Provide the [x, y] coordinate of the cell's center where the given text is located.  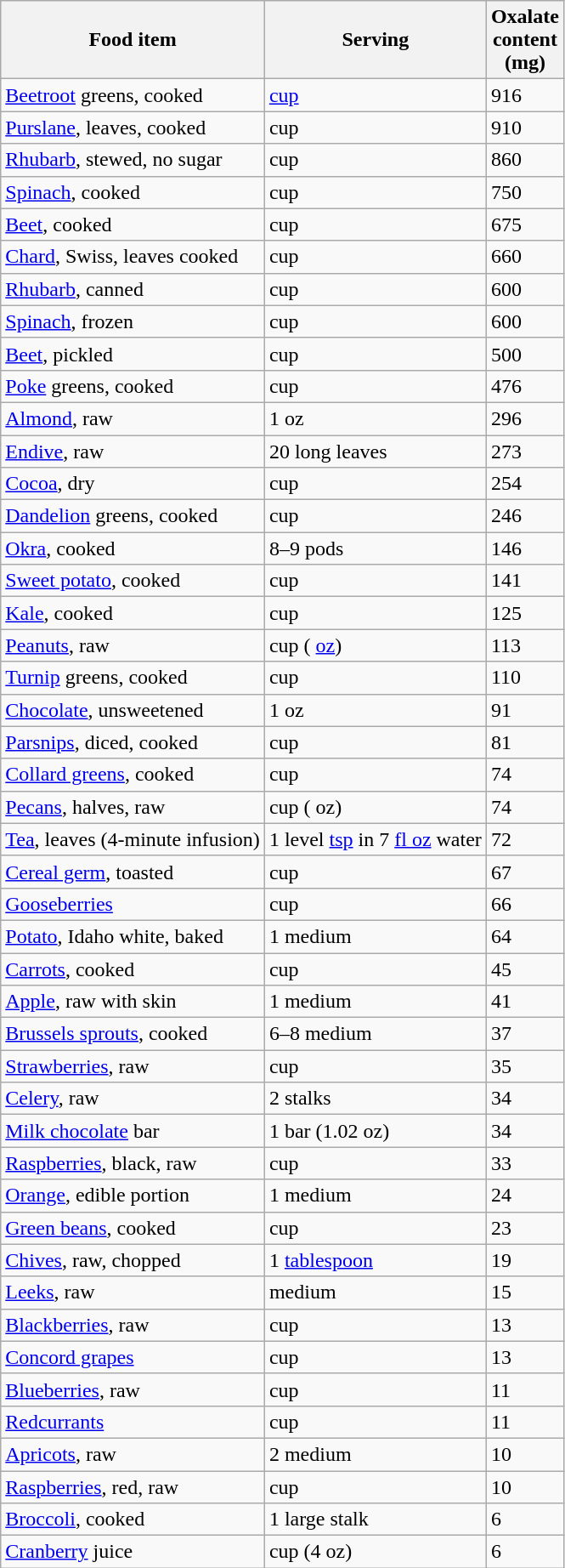
64 [525, 936]
Redcurrants [133, 1422]
Potato, Idaho white, baked [133, 936]
273 [525, 452]
110 [525, 678]
1 level tsp in 7 fl oz water [376, 839]
246 [525, 516]
1 tablespoon [376, 1260]
Food item [133, 40]
Raspberries, black, raw [133, 1163]
Kale, cooked [133, 613]
Sweet potato, cooked [133, 581]
2 medium [376, 1454]
Cereal germ, toasted [133, 872]
Oxalatecontent(mg) [525, 40]
Endive, raw [133, 452]
Leeks, raw [133, 1292]
Tea, leaves (4-minute infusion) [133, 839]
Spinach, cooked [133, 192]
Parsnips, diced, cooked [133, 742]
Carrots, cooked [133, 969]
19 [525, 1260]
Poke greens, cooked [133, 386]
1 bar (1.02 oz) [376, 1131]
66 [525, 904]
750 [525, 192]
8–9 pods [376, 548]
Broccoli, cooked [133, 1520]
Concord grapes [133, 1357]
6–8 medium [376, 1034]
20 long leaves [376, 452]
Raspberries, red, raw [133, 1487]
Apricots, raw [133, 1454]
67 [525, 872]
Celery, raw [133, 1099]
cup (4 oz) [376, 1552]
Collard greens, cooked [133, 775]
Apple, raw with skin [133, 1002]
Spinach, frozen [133, 321]
296 [525, 418]
500 [525, 354]
Gooseberries [133, 904]
Brussels sprouts, cooked [133, 1034]
Beet, cooked [133, 224]
Rhubarb, stewed, no sugar [133, 160]
Cranberry juice [133, 1552]
Blueberries, raw [133, 1389]
Chard, Swiss, leaves cooked [133, 257]
Beetroot greens, cooked [133, 95]
23 [525, 1228]
81 [525, 742]
141 [525, 581]
Blackberries, raw [133, 1325]
2 stalks [376, 1099]
675 [525, 224]
Cocoa, dry [133, 484]
254 [525, 484]
Chocolate, unsweetened [133, 710]
41 [525, 1002]
Turnip greens, cooked [133, 678]
Strawberries, raw [133, 1066]
Serving [376, 40]
1 large stalk [376, 1520]
Almond, raw [133, 418]
Okra, cooked [133, 548]
910 [525, 128]
Green beans, cooked [133, 1228]
91 [525, 710]
Orange, edible portion [133, 1196]
72 [525, 839]
Beet, pickled [133, 354]
45 [525, 969]
Chives, raw, chopped [133, 1260]
860 [525, 160]
113 [525, 645]
916 [525, 95]
146 [525, 548]
medium [376, 1292]
125 [525, 613]
33 [525, 1163]
24 [525, 1196]
Dandelion greens, cooked [133, 516]
Milk chocolate bar [133, 1131]
37 [525, 1034]
Rhubarb, canned [133, 289]
Peanuts, raw [133, 645]
35 [525, 1066]
660 [525, 257]
Pecans, halves, raw [133, 807]
Purslane, leaves, cooked [133, 128]
476 [525, 386]
15 [525, 1292]
